Output the (x, y) coordinate of the center of the cell containing the given text.  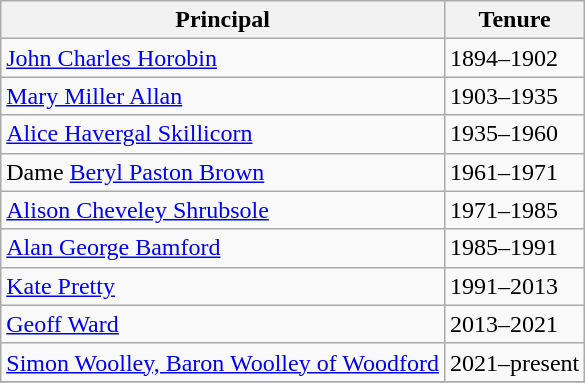
Alison Cheveley Shrubsole (223, 210)
1961–1971 (514, 172)
1894–1902 (514, 58)
Tenure (514, 20)
2013–2021 (514, 324)
Alan George Bamford (223, 248)
Principal (223, 20)
1903–1935 (514, 96)
1971–1985 (514, 210)
John Charles Horobin (223, 58)
Dame Beryl Paston Brown (223, 172)
Kate Pretty (223, 286)
Geoff Ward (223, 324)
1991–2013 (514, 286)
Mary Miller Allan (223, 96)
1985–1991 (514, 248)
2021–present (514, 362)
1935–1960 (514, 134)
Alice Havergal Skillicorn (223, 134)
Simon Woolley, Baron Woolley of Woodford (223, 362)
